Search for the cell housing the specified text and yield its (X, Y) center coordinate. 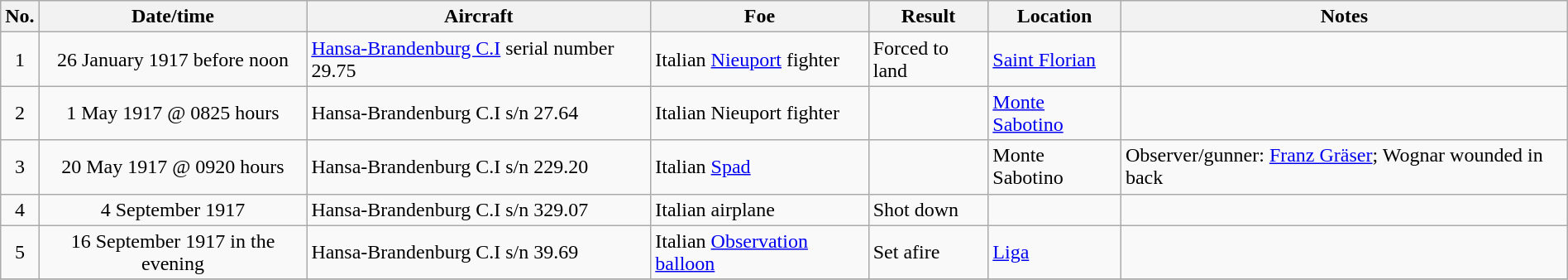
No. (20, 17)
20 May 1917 @ 0920 hours (173, 167)
Hansa-Brandenburg C.I s/n 27.64 (479, 113)
4 (20, 210)
4 September 1917 (173, 210)
Hansa-Brandenburg C.I s/n 39.69 (479, 252)
1 (20, 60)
Italian airplane (759, 210)
5 (20, 252)
Italian Spad (759, 167)
Saint Florian (1055, 60)
Notes (1344, 17)
Shot down (928, 210)
Italian Observation balloon (759, 252)
Hansa-Brandenburg C.I serial number 29.75 (479, 60)
Liga (1055, 252)
Foe (759, 17)
Date/time (173, 17)
16 September 1917 in the evening (173, 252)
Set afire (928, 252)
Hansa-Brandenburg C.I s/n 329.07 (479, 210)
Observer/gunner: Franz Gräser; Wognar wounded in back (1344, 167)
Result (928, 17)
Forced to land (928, 60)
1 May 1917 @ 0825 hours (173, 113)
Location (1055, 17)
26 January 1917 before noon (173, 60)
Hansa-Brandenburg C.I s/n 229.20 (479, 167)
2 (20, 113)
3 (20, 167)
Aircraft (479, 17)
